Output the (x, y) coordinate of the center of the cell containing the given text.  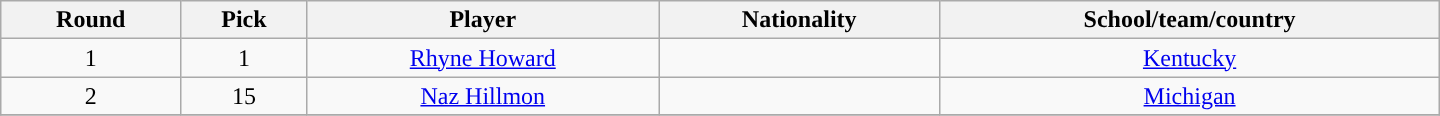
Nationality (798, 20)
Naz Hillmon (482, 96)
2 (91, 96)
Kentucky (1190, 58)
Player (482, 20)
Rhyne Howard (482, 58)
Round (91, 20)
School/team/country (1190, 20)
15 (244, 96)
Michigan (1190, 96)
Pick (244, 20)
